Scan for the cell matching the given text and deliver its (X, Y) coordinate at center. 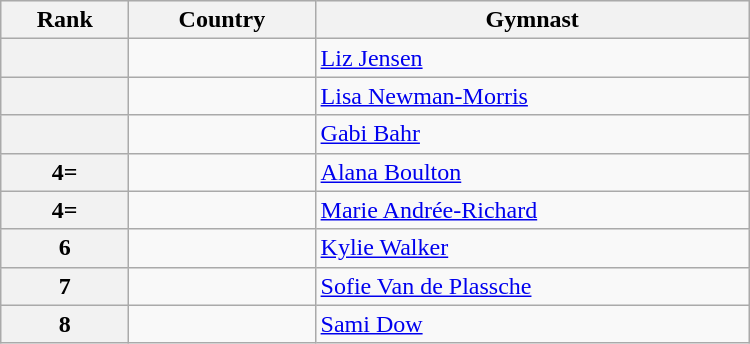
Gabi Bahr (532, 134)
Country (222, 20)
Lisa Newman-Morris (532, 96)
Marie Andrée-Richard (532, 210)
Sofie Van de Plassche (532, 286)
8 (65, 324)
Rank (65, 20)
6 (65, 248)
Kylie Walker (532, 248)
Liz Jensen (532, 58)
Sami Dow (532, 324)
Alana Boulton (532, 172)
Gymnast (532, 20)
7 (65, 286)
